Search for the cell housing the specified text and yield its (X, Y) center coordinate. 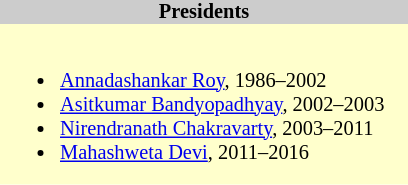
Annadashankar Roy, 1986–2002Asitkumar Bandyopadhyay, 2002–2003Nirendranath Chakravarty, 2003–2011Mahashweta Devi, 2011–2016 (204, 104)
Presidents (204, 12)
